From the cell containing the given text, extract its center point as [x, y] coordinate. 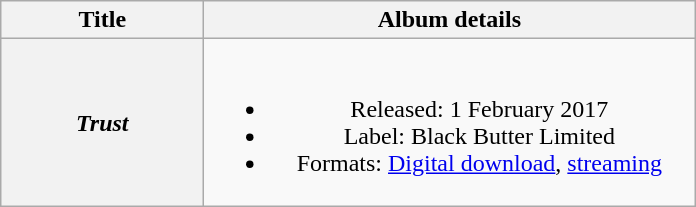
Released: 1 February 2017Label: Black Butter LimitedFormats: Digital download, streaming [450, 122]
Album details [450, 20]
Title [102, 20]
Trust [102, 122]
